Scan for the cell matching the given text and deliver its (x, y) coordinate at center. 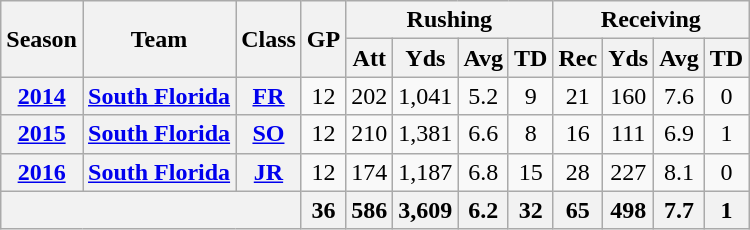
Rec (578, 58)
2014 (42, 96)
1,187 (426, 172)
8 (530, 134)
SO (269, 134)
32 (530, 210)
65 (578, 210)
Season (42, 39)
6.8 (484, 172)
2015 (42, 134)
586 (370, 210)
227 (628, 172)
Receiving (651, 20)
21 (578, 96)
16 (578, 134)
6.9 (680, 134)
1,041 (426, 96)
Team (158, 39)
FR (269, 96)
2016 (42, 172)
3,609 (426, 210)
28 (578, 172)
210 (370, 134)
5.2 (484, 96)
Att (370, 58)
JR (269, 172)
1,381 (426, 134)
Rushing (450, 20)
36 (323, 210)
8.1 (680, 172)
174 (370, 172)
111 (628, 134)
498 (628, 210)
7.6 (680, 96)
Class (269, 39)
GP (323, 39)
160 (628, 96)
6.2 (484, 210)
202 (370, 96)
6.6 (484, 134)
7.7 (680, 210)
15 (530, 172)
9 (530, 96)
